From the cell containing the given text, extract its center point as (X, Y) coordinate. 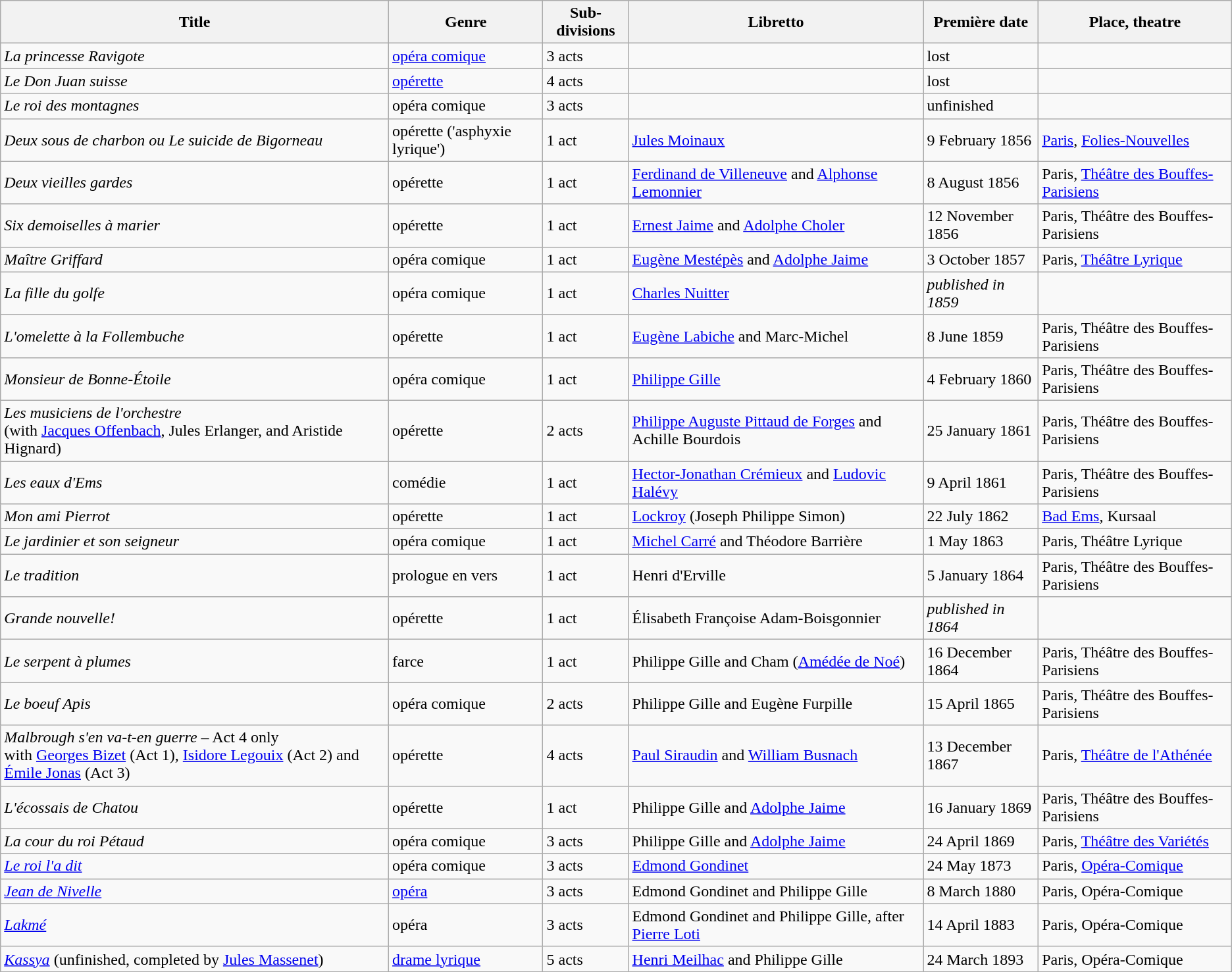
Deux vieilles gardes (195, 183)
9 February 1856 (981, 140)
8 August 1856 (981, 183)
Ernest Jaime and Adolphe Choler (776, 225)
Charles Nuitter (776, 294)
L'écossais de Chatou (195, 807)
Philippe Auguste Pittaud de Forges and Achille Bourdois (776, 430)
comédie (466, 482)
Eugène Mestépès and Adolphe Jaime (776, 259)
Malbrough s'en va-t-en guerre – Act 4 onlywith Georges Bizet (Act 1), Isidore Legouix (Act 2) and Émile Jonas (Act 3) (195, 755)
4 February 1860 (981, 379)
Six demoiselles à marier (195, 225)
Le roi l'a dit (195, 866)
Edmond Gondinet (776, 866)
Henri Meilhac and Philippe Gille (776, 959)
Ferdinand de Villeneuve and Alphonse Lemonnier (776, 183)
published in 1864 (981, 619)
La cour du roi Pétaud (195, 841)
Philippe Gille (776, 379)
farce (466, 661)
13 December 1867 (981, 755)
8 March 1880 (981, 891)
24 March 1893 (981, 959)
5 acts (586, 959)
24 April 1869 (981, 841)
Libretto (776, 22)
Élisabeth Françoise Adam-Boisgonnier (776, 619)
published in 1859 (981, 294)
Le boeuf Apis (195, 704)
Bad Ems, Kursaal (1135, 517)
Première date (981, 22)
prologue en vers (466, 575)
1 May 1863 (981, 542)
Lakmé (195, 925)
12 November 1856 (981, 225)
22 July 1862 (981, 517)
Place, theatre (1135, 22)
16 January 1869 (981, 807)
Paris, Théâtre de l'Athénée (1135, 755)
Philippe Gille and Eugène Furpille (776, 704)
unfinished (981, 106)
Henri d'Erville (776, 575)
15 April 1865 (981, 704)
Philippe Gille and Cham (Amédée de Noé) (776, 661)
8 June 1859 (981, 336)
Hector-Jonathan Crémieux and Ludovic Halévy (776, 482)
opérette ('asphyxie lyrique') (466, 140)
Monsieur de Bonne-Étoile (195, 379)
Jules Moinaux (776, 140)
25 January 1861 (981, 430)
Maître Griffard (195, 259)
Sub­divisions (586, 22)
Le serpent à plumes (195, 661)
Le tradition (195, 575)
Eugène Labiche and Marc-Michel (776, 336)
Paul Siraudin and William Busnach (776, 755)
L'omelette à la Follembuche (195, 336)
Paris, Folies-Nouvelles (1135, 140)
Le Don Juan suisse (195, 81)
Les musiciens de l'orchestre(with Jacques Offenbach, Jules Erlanger, and Aristide Hignard) (195, 430)
Genre (466, 22)
Les eaux d'Ems (195, 482)
Edmond Gondinet and Philippe Gille (776, 891)
Edmond Gondinet and Philippe Gille, after Pierre Loti (776, 925)
Mon ami Pierrot (195, 517)
Title (195, 22)
Le roi des montagnes (195, 106)
Deux sous de charbon ou Le suicide de Bigorneau (195, 140)
3 October 1857 (981, 259)
La fille du golfe (195, 294)
Lockroy (Joseph Philippe Simon) (776, 517)
Le jardinier et son seigneur (195, 542)
Kassya (unfinished, completed by Jules Massenet) (195, 959)
24 May 1873 (981, 866)
14 April 1883 (981, 925)
La princesse Ravigote (195, 56)
Grande nouvelle! (195, 619)
Michel Carré and Théodore Barrière (776, 542)
Jean de Nivelle (195, 891)
drame lyrique (466, 959)
16 December 1864 (981, 661)
Paris, Théâtre des Variétés (1135, 841)
5 January 1864 (981, 575)
9 April 1861 (981, 482)
